Find where the given text appears and provide that cell's center as [X, Y] coordinate. 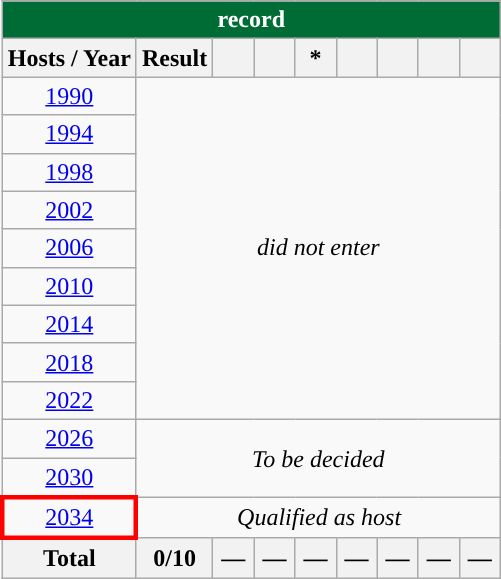
Result [174, 58]
record [251, 20]
2010 [69, 286]
2018 [69, 362]
1994 [69, 134]
To be decided [318, 458]
did not enter [318, 248]
2034 [69, 518]
2002 [69, 210]
2026 [69, 438]
0/10 [174, 558]
Qualified as host [318, 518]
2030 [69, 478]
1990 [69, 96]
1998 [69, 172]
2014 [69, 324]
* [316, 58]
Hosts / Year [69, 58]
2022 [69, 400]
Total [69, 558]
2006 [69, 248]
